Pinpoint the cell where the given text exists, returning its (X, Y) midpoint coordinate. 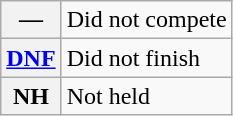
NH (31, 96)
Did not compete (146, 20)
DNF (31, 58)
— (31, 20)
Did not finish (146, 58)
Not held (146, 96)
